From the cell containing the given text, extract its center point as [X, Y] coordinate. 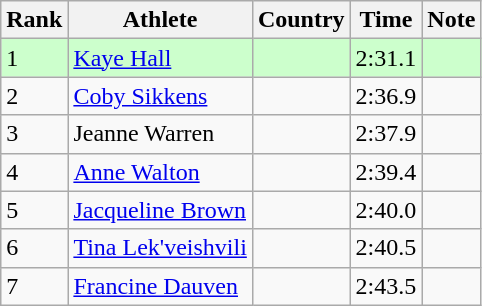
7 [34, 286]
6 [34, 248]
2 [34, 96]
Rank [34, 20]
Time [386, 20]
Note [452, 20]
5 [34, 210]
2:40.0 [386, 210]
2:37.9 [386, 134]
1 [34, 58]
Anne Walton [160, 172]
Jeanne Warren [160, 134]
2:36.9 [386, 96]
Jacqueline Brown [160, 210]
Athlete [160, 20]
2:31.1 [386, 58]
2:43.5 [386, 286]
2:39.4 [386, 172]
4 [34, 172]
Coby Sikkens [160, 96]
Tina Lek'veishvili [160, 248]
2:40.5 [386, 248]
Francine Dauven [160, 286]
3 [34, 134]
Kaye Hall [160, 58]
Country [301, 20]
